Extract the (X, Y) coordinate from the center of the cell holding the provided text.  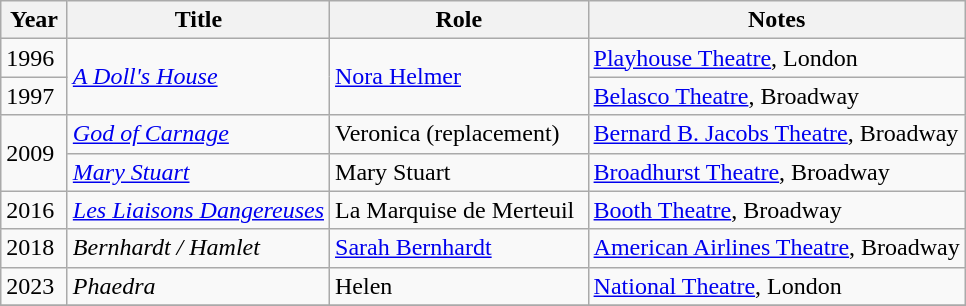
Bernard B. Jacobs Theatre, Broadway (776, 134)
Sarah Bernhardt (460, 248)
2023 (34, 286)
Booth Theatre, Broadway (776, 210)
Broadhurst Theatre, Broadway (776, 172)
Belasco Theatre, Broadway (776, 96)
Playhouse Theatre, London (776, 58)
God of Carnage (198, 134)
American Airlines Theatre, Broadway (776, 248)
A Doll's House (198, 77)
La Marquise de Merteuil (460, 210)
Bernhardt / Hamlet (198, 248)
1997 (34, 96)
2018 (34, 248)
Helen (460, 286)
Title (198, 20)
Phaedra (198, 286)
Veronica (replacement) (460, 134)
2009 (34, 153)
Les Liaisons Dangereuses (198, 210)
Year (34, 20)
Notes (776, 20)
National Theatre, London (776, 286)
2016 (34, 210)
1996 (34, 58)
Role (460, 20)
Nora Helmer (460, 77)
